Extract the [X, Y] coordinate from the center of the cell holding the provided text.  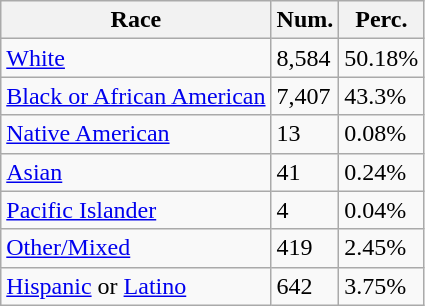
Asian [136, 172]
419 [305, 248]
Perc. [382, 20]
Hispanic or Latino [136, 286]
0.08% [382, 134]
Native American [136, 134]
Other/Mixed [136, 248]
Num. [305, 20]
Black or African American [136, 96]
50.18% [382, 58]
0.24% [382, 172]
Race [136, 20]
43.3% [382, 96]
White [136, 58]
4 [305, 210]
0.04% [382, 210]
13 [305, 134]
41 [305, 172]
8,584 [305, 58]
642 [305, 286]
2.45% [382, 248]
Pacific Islander [136, 210]
3.75% [382, 286]
7,407 [305, 96]
